For the text-containing cell, return its midpoint in [X, Y] coordinate format. 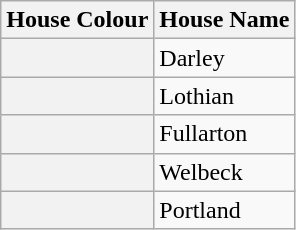
Portland [224, 210]
Darley [224, 58]
Fullarton [224, 134]
Welbeck [224, 172]
House Name [224, 20]
Lothian [224, 96]
House Colour [78, 20]
